Pinpoint the cell where the given text exists, returning its (X, Y) midpoint coordinate. 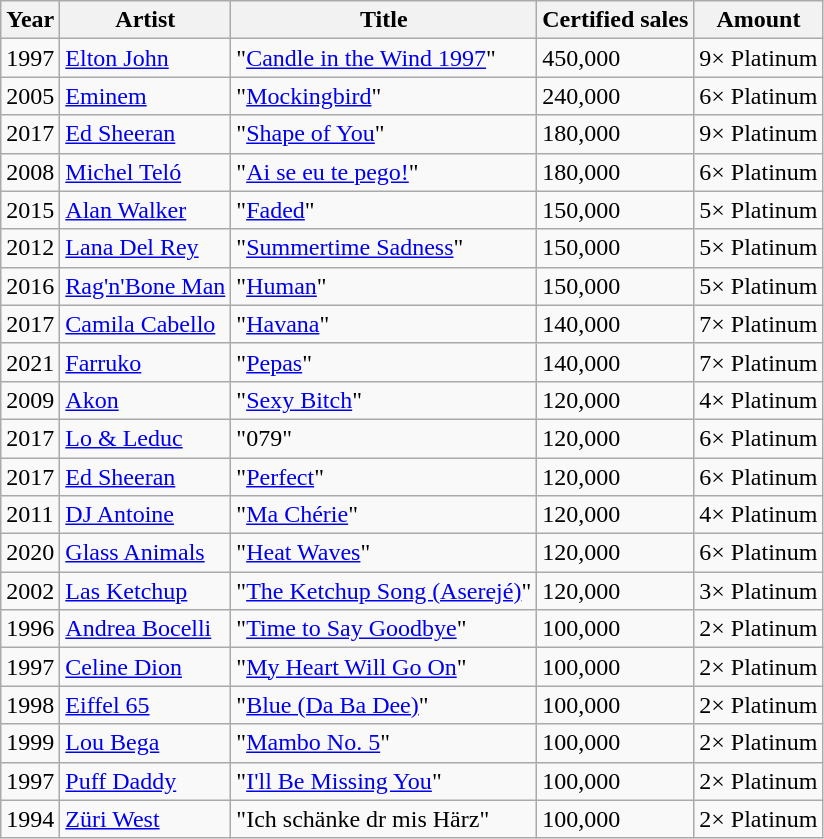
Akon (146, 400)
2021 (30, 362)
240,000 (616, 96)
"Sexy Bitch" (384, 400)
1994 (30, 819)
"Mockingbird" (384, 96)
1998 (30, 705)
1999 (30, 743)
Michel Teló (146, 172)
"Havana" (384, 324)
3× Platinum (758, 591)
2008 (30, 172)
Glass Animals (146, 553)
"Faded" (384, 210)
Rag'n'Bone Man (146, 286)
Camila Cabello (146, 324)
"Summertime Sadness" (384, 248)
"Human" (384, 286)
"Time to Say Goodbye" (384, 629)
2012 (30, 248)
"Perfect" (384, 477)
Celine Dion (146, 667)
"079" (384, 438)
1996 (30, 629)
Züri West (146, 819)
2005 (30, 96)
Lou Bega (146, 743)
"Ai se eu te pego!" (384, 172)
"Shape of You" (384, 134)
2015 (30, 210)
"I'll Be Missing You" (384, 781)
450,000 (616, 58)
2009 (30, 400)
DJ Antoine (146, 515)
2016 (30, 286)
Certified sales (616, 20)
Elton John (146, 58)
"My Heart Will Go On" (384, 667)
"Candle in the Wind 1997" (384, 58)
Lana Del Rey (146, 248)
"Mambo No. 5" (384, 743)
Eminem (146, 96)
Puff Daddy (146, 781)
2002 (30, 591)
Year (30, 20)
"Ich schänke dr mis Härz" (384, 819)
Lo & Leduc (146, 438)
Eiffel 65 (146, 705)
Alan Walker (146, 210)
"Pepas" (384, 362)
Farruko (146, 362)
Andrea Bocelli (146, 629)
Amount (758, 20)
"The Ketchup Song (Aserejé)" (384, 591)
2011 (30, 515)
Artist (146, 20)
Title (384, 20)
"Blue (Da Ba Dee)" (384, 705)
Las Ketchup (146, 591)
2020 (30, 553)
"Ma Chérie" (384, 515)
"Heat Waves" (384, 553)
